Capture the cell that displays the provided text and extract its [x, y] central coordinate. 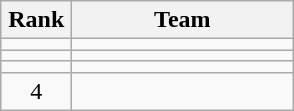
Rank [36, 20]
4 [36, 91]
Team [182, 20]
